Scan for the cell matching the given text and deliver its (x, y) coordinate at center. 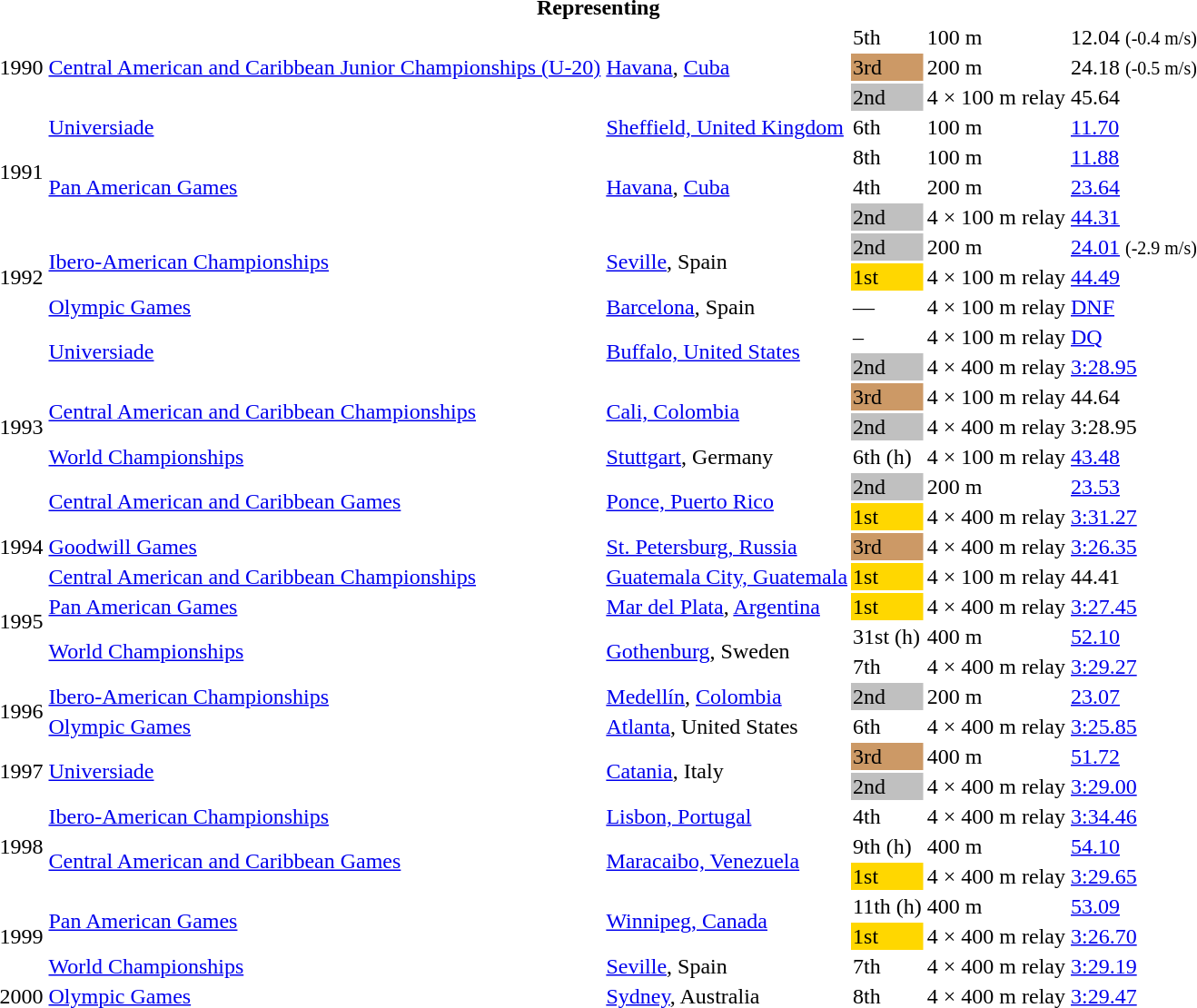
Ponce, Puerto Rico (727, 501)
Stuttgart, Germany (727, 457)
— (888, 307)
8th (888, 157)
11th (h) (888, 906)
– (888, 337)
9th (h) (888, 846)
31st (h) (888, 637)
Barcelona, Spain (727, 307)
Atlanta, United States (727, 726)
Lisbon, Portugal (727, 816)
Winnipeg, Canada (727, 921)
Catania, Italy (727, 772)
6th (h) (888, 457)
Sheffield, United Kingdom (727, 127)
St. Petersburg, Russia (727, 547)
Guatemala City, Guatemala (727, 577)
Goodwill Games (325, 547)
Cali, Colombia (727, 412)
Central American and Caribbean Junior Championships (U-20) (325, 67)
Mar del Plata, Argentina (727, 607)
Buffalo, United States (727, 352)
Medellín, Colombia (727, 697)
5th (888, 37)
Maracaibo, Venezuela (727, 861)
Gothenburg, Sweden (727, 652)
